Detect which cell encompasses the target text, then output its [x, y] center coordinate. 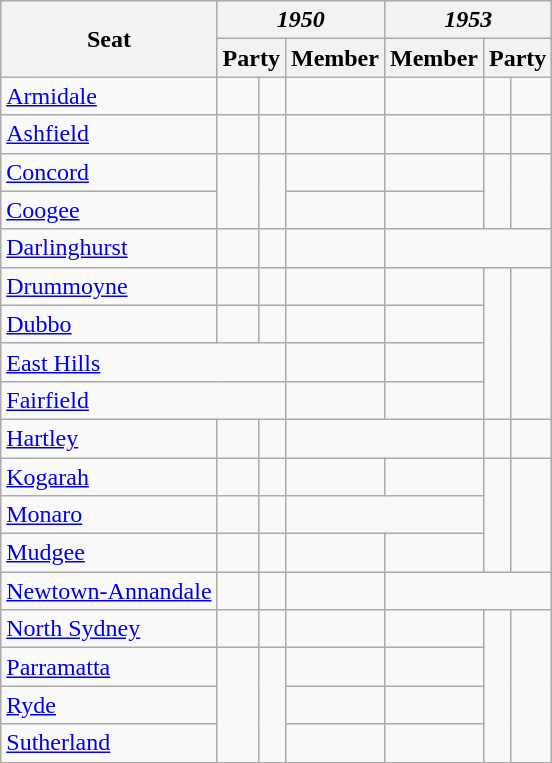
North Sydney [109, 629]
Newtown-Annandale [109, 591]
Monaro [109, 515]
Drummoyne [109, 286]
Sutherland [109, 743]
Hartley [109, 438]
Darlinghurst [109, 248]
Seat [109, 39]
Dubbo [109, 324]
Coogee [109, 210]
1953 [468, 20]
East Hills [144, 362]
Concord [109, 172]
Fairfield [144, 400]
1950 [300, 20]
Armidale [109, 96]
Ryde [109, 705]
Mudgee [109, 553]
Ashfield [109, 134]
Parramatta [109, 667]
Kogarah [109, 477]
